Detect which cell encompasses the target text, then output its [X, Y] center coordinate. 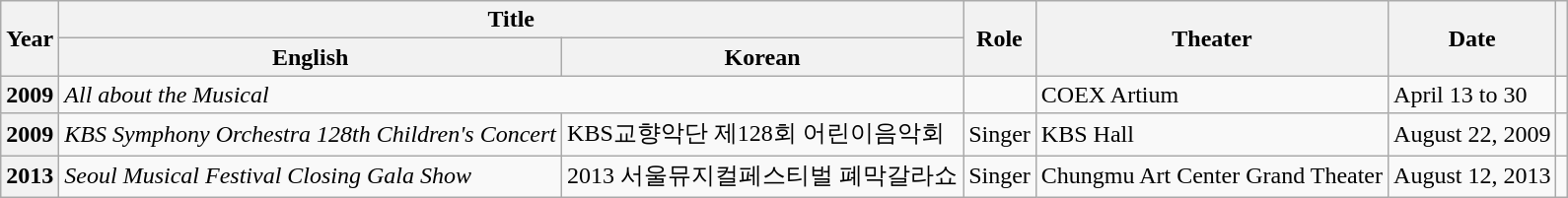
Chungmu Art Center Grand Theater [1211, 177]
Role [1000, 38]
Date [1472, 38]
KBS Symphony Orchestra 128th Children's Concert [311, 134]
English [311, 57]
August 22, 2009 [1472, 134]
August 12, 2013 [1472, 177]
KBS Hall [1211, 134]
Seoul Musical Festival Closing Gala Show [311, 177]
Theater [1211, 38]
KBS교향악단 제128회 어린이음악회 [763, 134]
April 13 to 30 [1472, 95]
2013 [30, 177]
All about the Musical [511, 95]
Title [511, 20]
2013 서울뮤지컬페스티벌 폐막갈라쇼 [763, 177]
Year [30, 38]
COEX Artium [1211, 95]
Korean [763, 57]
